Extract the [x, y] coordinate from the center of the cell holding the provided text.  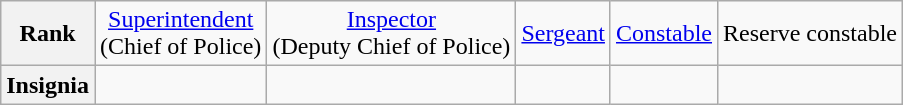
Sergeant [564, 34]
Insignia [48, 85]
Reserve constable [810, 34]
Inspector(Deputy Chief of Police) [392, 34]
Constable [664, 34]
Superintendent(Chief of Police) [181, 34]
Rank [48, 34]
